Return the [x, y] coordinate for the center point of the cell that contains the specified text.  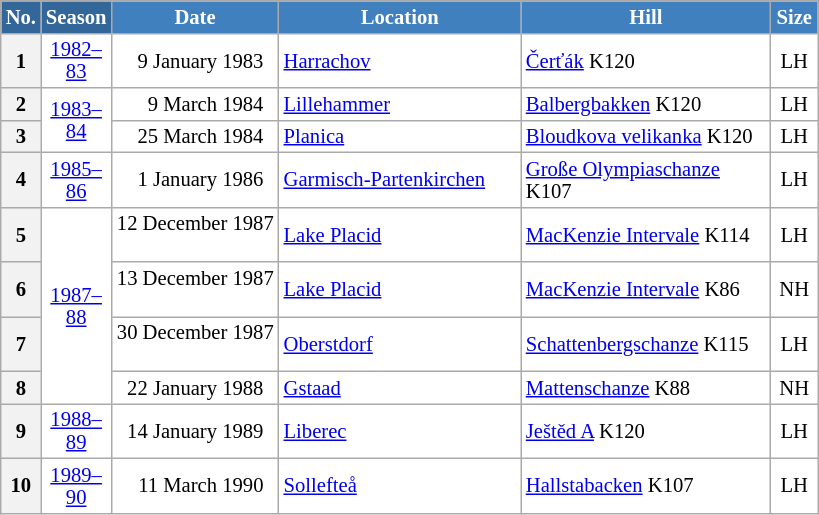
2 [21, 104]
Mattenschanze K88 [646, 387]
Hallstabacken K107 [646, 486]
Gstaad [400, 387]
4 [21, 180]
9 March 1984 [194, 104]
7 [21, 344]
1 January 1986 [194, 180]
1988–89 [76, 430]
6 [21, 290]
Große Olympiaschanze K107 [646, 180]
25 March 1984 [194, 136]
30 December 1987 [194, 344]
3 [21, 136]
Ještěd A K120 [646, 430]
Harrachov [400, 60]
Lillehammer [400, 104]
Planica [400, 136]
Bloudkova velikanka K120 [646, 136]
1989–90 [76, 486]
Oberstdorf [400, 344]
Date [194, 16]
10 [21, 486]
11 March 1990 [194, 486]
22 January 1988 [194, 387]
Season [76, 16]
1 [21, 60]
MacKenzie Intervale K86 [646, 290]
1983–84 [76, 120]
1985–86 [76, 180]
Sollefteå [400, 486]
12 December 1987 [194, 234]
14 January 1989 [194, 430]
5 [21, 234]
Balbergbakken K120 [646, 104]
1982–83 [76, 60]
No. [21, 16]
Size [794, 16]
Čerťák K120 [646, 60]
Garmisch-Partenkirchen [400, 180]
Liberec [400, 430]
Hill [646, 16]
9 January 1983 [194, 60]
Schattenbergschanze K115 [646, 344]
8 [21, 387]
MacKenzie Intervale K114 [646, 234]
1987–88 [76, 305]
Location [400, 16]
13 December 1987 [194, 290]
9 [21, 430]
